Identify which cell holds the provided text, then report its [x, y] central coordinate. 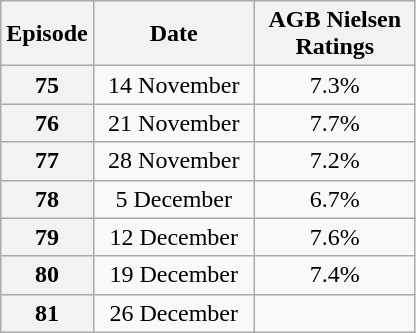
77 [47, 161]
79 [47, 237]
7.2% [334, 161]
78 [47, 199]
7.3% [334, 85]
AGB NielsenRatings [334, 34]
7.7% [334, 123]
75 [47, 85]
7.6% [334, 237]
Date [174, 34]
28 November [174, 161]
Episode [47, 34]
26 December [174, 313]
19 December [174, 275]
81 [47, 313]
14 November [174, 85]
12 December [174, 237]
80 [47, 275]
76 [47, 123]
21 November [174, 123]
5 December [174, 199]
7.4% [334, 275]
6.7% [334, 199]
